Provide the [X, Y] coordinate of the cell's center where the given text is located.  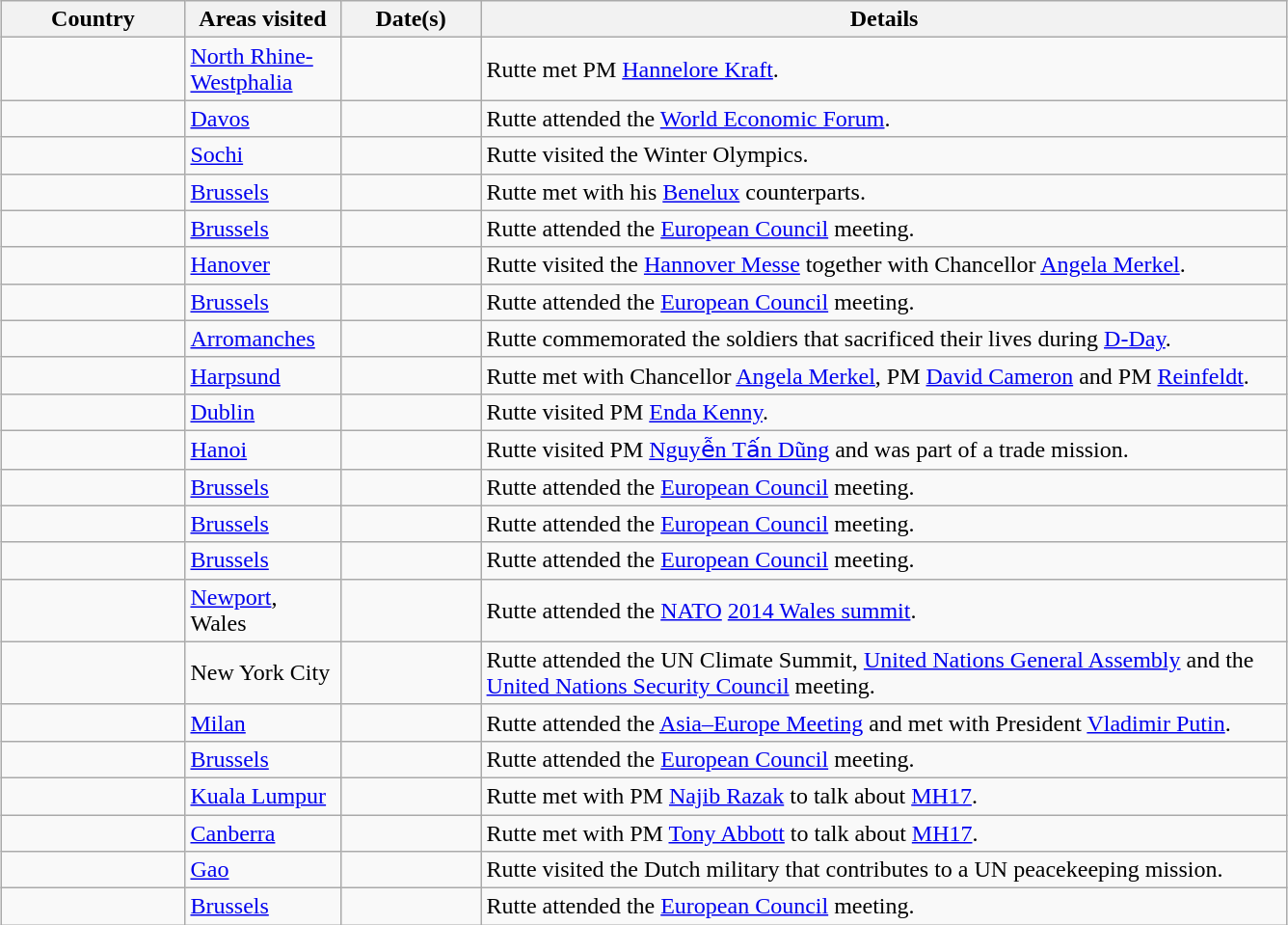
Sochi [262, 155]
Rutte visited the Hannover Messe together with Chancellor Angela Merkel. [884, 265]
Kuala Lumpur [262, 796]
Date(s) [411, 19]
Rutte attended the Asia–Europe Meeting and met with President Vladimir Putin. [884, 722]
Rutte attended the NATO 2014 Wales summit. [884, 610]
Dublin [262, 412]
Canberra [262, 832]
Arromanches [262, 339]
Gao [262, 870]
Rutte attended the UN Climate Summit, United Nations General Assembly and the United Nations Security Council meeting. [884, 673]
New York City [262, 673]
Rutte visited the Dutch military that contributes to a UN peacekeeping mission. [884, 870]
Details [884, 19]
Rutte visited PM Nguyễn Tấn Dũng and was part of a trade mission. [884, 449]
Rutte met with his Benelux counterparts. [884, 192]
Harpsund [262, 375]
Rutte met PM Hannelore Kraft. [884, 69]
Rutte met with PM Najib Razak to talk about MH17. [884, 796]
Rutte visited PM Enda Kenny. [884, 412]
Rutte met with Chancellor Angela Merkel, PM David Cameron and PM Reinfeldt. [884, 375]
Areas visited [262, 19]
Rutte met with PM Tony Abbott to talk about MH17. [884, 832]
Hanover [262, 265]
Rutte attended the World Economic Forum. [884, 119]
Newport, Wales [262, 610]
Rutte commemorated the soldiers that sacrificed their lives during D-Day. [884, 339]
Hanoi [262, 449]
Davos [262, 119]
Country [93, 19]
North Rhine-Westphalia [262, 69]
Milan [262, 722]
Rutte visited the Winter Olympics. [884, 155]
